Pinpoint the cell where the given text exists, returning its [X, Y] midpoint coordinate. 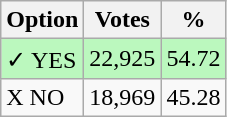
22,925 [122, 59]
% [194, 20]
18,969 [122, 97]
X NO [42, 97]
Votes [122, 20]
54.72 [194, 59]
45.28 [194, 97]
Option [42, 20]
✓ YES [42, 59]
